From the cell containing the given text, extract its center point as (X, Y) coordinate. 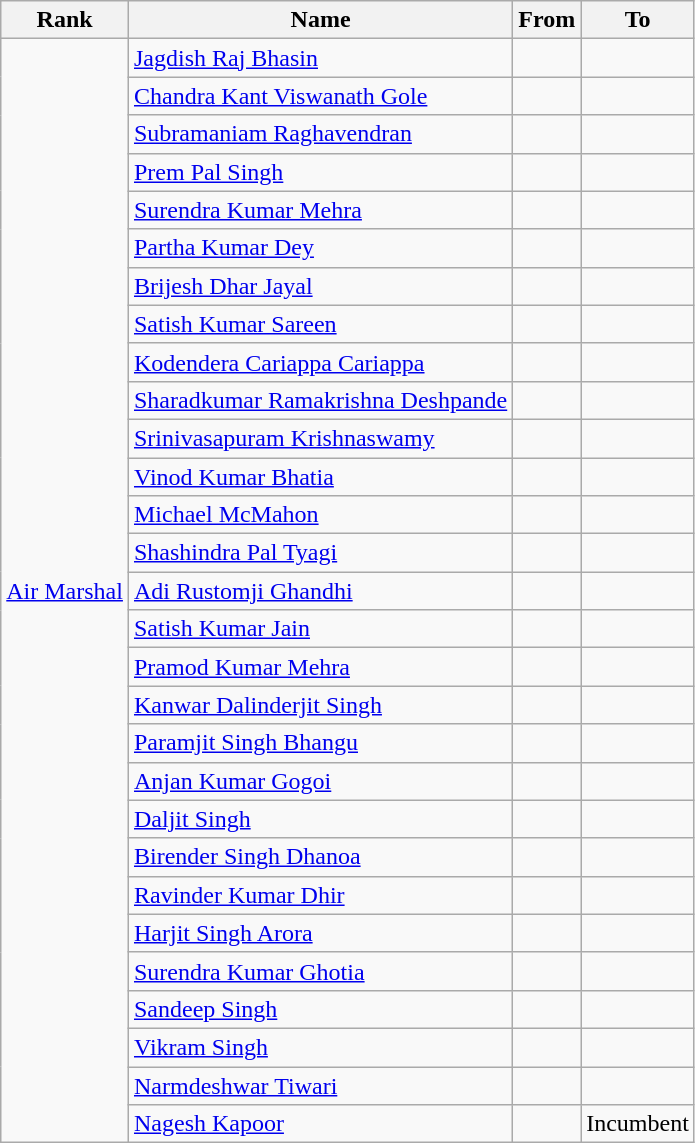
Sandeep Singh (320, 1009)
Air Marshal (65, 591)
Subramaniam Raghavendran (320, 134)
Partha Kumar Dey (320, 248)
Kanwar Dalinderjit Singh (320, 705)
Vinod Kumar Bhatia (320, 477)
Surendra Kumar Mehra (320, 210)
Name (320, 20)
Daljit Singh (320, 819)
Kodendera Cariappa Cariappa (320, 362)
Vikram Singh (320, 1047)
Brijesh Dhar Jayal (320, 286)
Michael McMahon (320, 515)
Sharadkumar Ramakrishna Deshpande (320, 400)
Satish Kumar Sareen (320, 324)
Srinivasapuram Krishnaswamy (320, 438)
Paramjit Singh Bhangu (320, 743)
Chandra Kant Viswanath Gole (320, 96)
Shashindra Pal Tyagi (320, 553)
Nagesh Kapoor (320, 1124)
Surendra Kumar Ghotia (320, 971)
Jagdish Raj Bhasin (320, 58)
Pramod Kumar Mehra (320, 667)
Birender Singh Dhanoa (320, 857)
Narmdeshwar Tiwari (320, 1085)
From (547, 20)
Harjit Singh Arora (320, 933)
Anjan Kumar Gogoi (320, 781)
Prem Pal Singh (320, 172)
Ravinder Kumar Dhir (320, 895)
To (638, 20)
Adi Rustomji Ghandhi (320, 591)
Rank (65, 20)
Incumbent (638, 1124)
Satish Kumar Jain (320, 629)
